Determine the [x, y] coordinate at the center of the cell enclosing the given text.  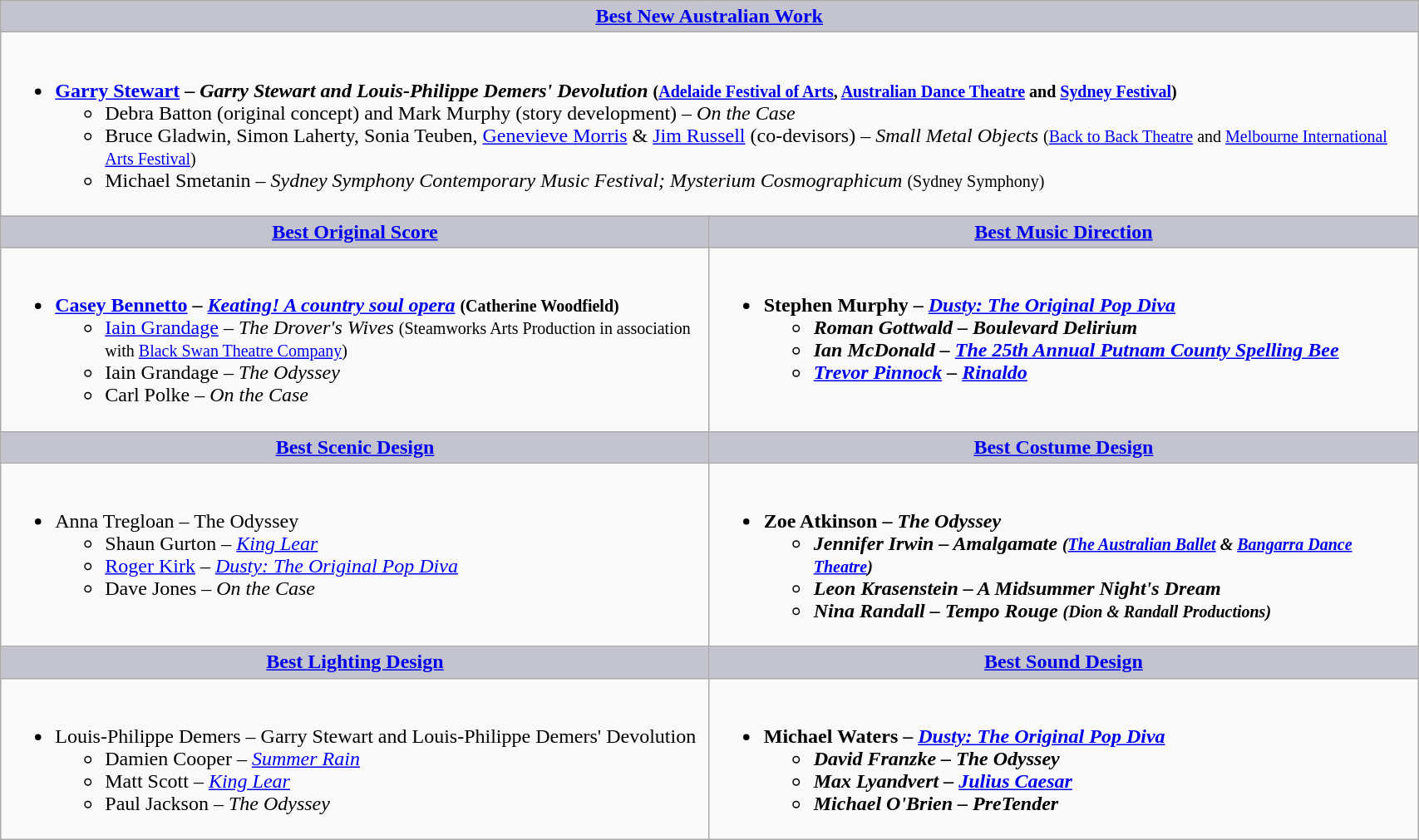
Best Scenic Design [355, 447]
Best Sound Design [1063, 662]
Best Original Score [355, 232]
Anna Tregloan – The OdysseyShaun Gurton – King LearRoger Kirk – Dusty: The Original Pop DivaDave Jones – On the Case [355, 555]
Best Costume Design [1063, 447]
Best Music Direction [1063, 232]
Best New Australian Work [710, 17]
Best Lighting Design [355, 662]
Michael Waters – Dusty: The Original Pop DivaDavid Franzke – The OdysseyMax Lyandvert – Julius CaesarMichael O'Brien – PreTender [1063, 759]
